Detect which cell encompasses the target text, then output its (x, y) center coordinate. 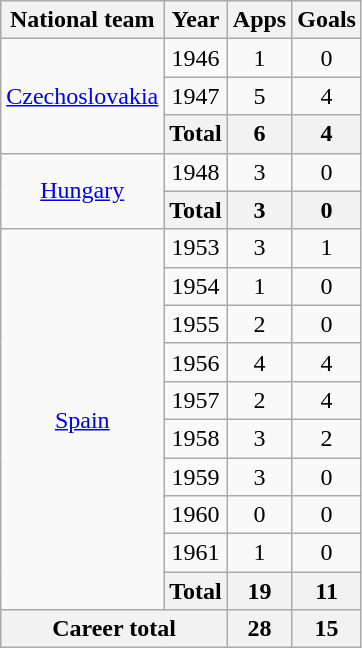
28 (259, 629)
1954 (196, 286)
6 (259, 134)
1957 (196, 400)
National team (82, 20)
1946 (196, 58)
Czechoslovakia (82, 96)
1955 (196, 324)
1953 (196, 248)
1960 (196, 515)
1961 (196, 553)
11 (327, 591)
1956 (196, 362)
1958 (196, 438)
1948 (196, 172)
Spain (82, 420)
1947 (196, 96)
Hungary (82, 191)
Apps (259, 20)
19 (259, 591)
Career total (114, 629)
1959 (196, 477)
15 (327, 629)
5 (259, 96)
Goals (327, 20)
Year (196, 20)
